Search for the cell housing the specified text and yield its (X, Y) center coordinate. 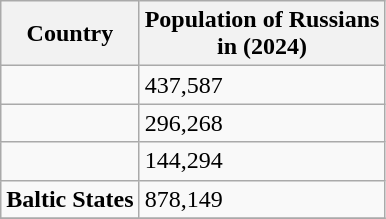
437,587 (262, 85)
Baltic States (70, 199)
878,149 (262, 199)
144,294 (262, 161)
Country (70, 34)
Population of Russiansin (2024) (262, 34)
296,268 (262, 123)
